Scan for the cell matching the given text and deliver its [X, Y] coordinate at center. 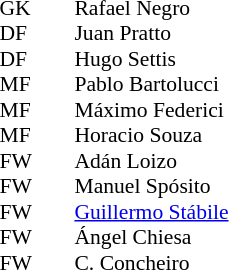
Adán Loizo [151, 161]
Manuel Spósito [151, 187]
Juan Pratto [151, 33]
Horacio Souza [151, 135]
Pablo Bartolucci [151, 85]
Hugo Settis [151, 59]
Máximo Federici [151, 110]
Guillermo Stábile [151, 212]
Ángel Chiesa [151, 237]
